Extract the (X, Y) coordinate from the center of the cell holding the provided text.  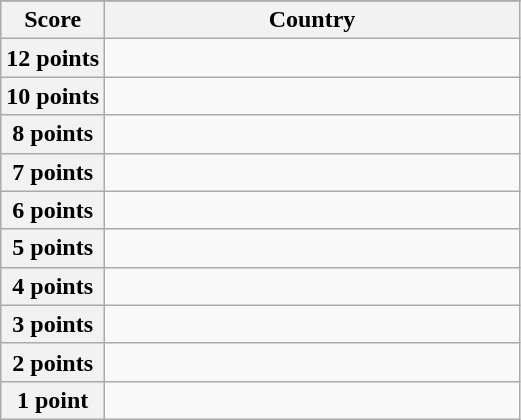
Country (312, 20)
3 points (53, 324)
4 points (53, 286)
1 point (53, 400)
6 points (53, 210)
5 points (53, 248)
2 points (53, 362)
Score (53, 20)
12 points (53, 58)
8 points (53, 134)
10 points (53, 96)
7 points (53, 172)
